Provide the [X, Y] coordinate of the cell's center where the given text is located.  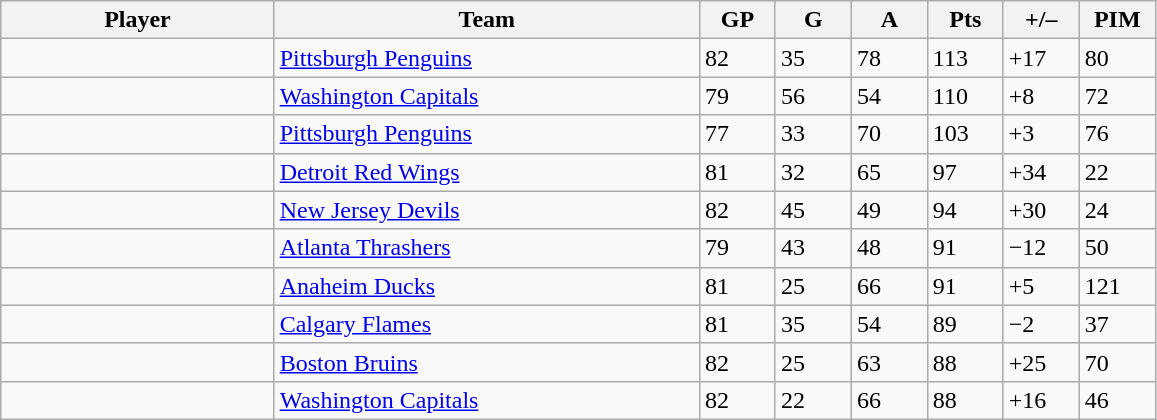
Pts [965, 20]
+16 [1041, 400]
110 [965, 96]
77 [738, 134]
49 [889, 210]
Team [486, 20]
63 [889, 362]
50 [1117, 248]
78 [889, 58]
+34 [1041, 172]
76 [1117, 134]
+25 [1041, 362]
56 [813, 96]
+5 [1041, 286]
+17 [1041, 58]
43 [813, 248]
+/– [1041, 20]
97 [965, 172]
113 [965, 58]
−12 [1041, 248]
46 [1117, 400]
Detroit Red Wings [486, 172]
Calgary Flames [486, 324]
37 [1117, 324]
New Jersey Devils [486, 210]
32 [813, 172]
Boston Bruins [486, 362]
89 [965, 324]
+8 [1041, 96]
Anaheim Ducks [486, 286]
PIM [1117, 20]
+30 [1041, 210]
GP [738, 20]
48 [889, 248]
80 [1117, 58]
24 [1117, 210]
A [889, 20]
33 [813, 134]
Player [138, 20]
−2 [1041, 324]
Atlanta Thrashers [486, 248]
G [813, 20]
103 [965, 134]
45 [813, 210]
72 [1117, 96]
+3 [1041, 134]
121 [1117, 286]
65 [889, 172]
94 [965, 210]
